For the text-containing cell, return its midpoint in (X, Y) coordinate format. 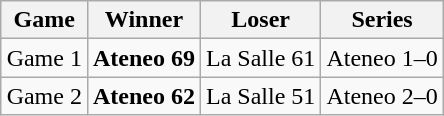
Ateneo 2–0 (382, 96)
Game 1 (44, 58)
La Salle 61 (261, 58)
Game (44, 20)
Series (382, 20)
Winner (144, 20)
Loser (261, 20)
Ateneo 1–0 (382, 58)
Ateneo 69 (144, 58)
Game 2 (44, 96)
La Salle 51 (261, 96)
Ateneo 62 (144, 96)
